Identify which cell holds the provided text, then report its (X, Y) central coordinate. 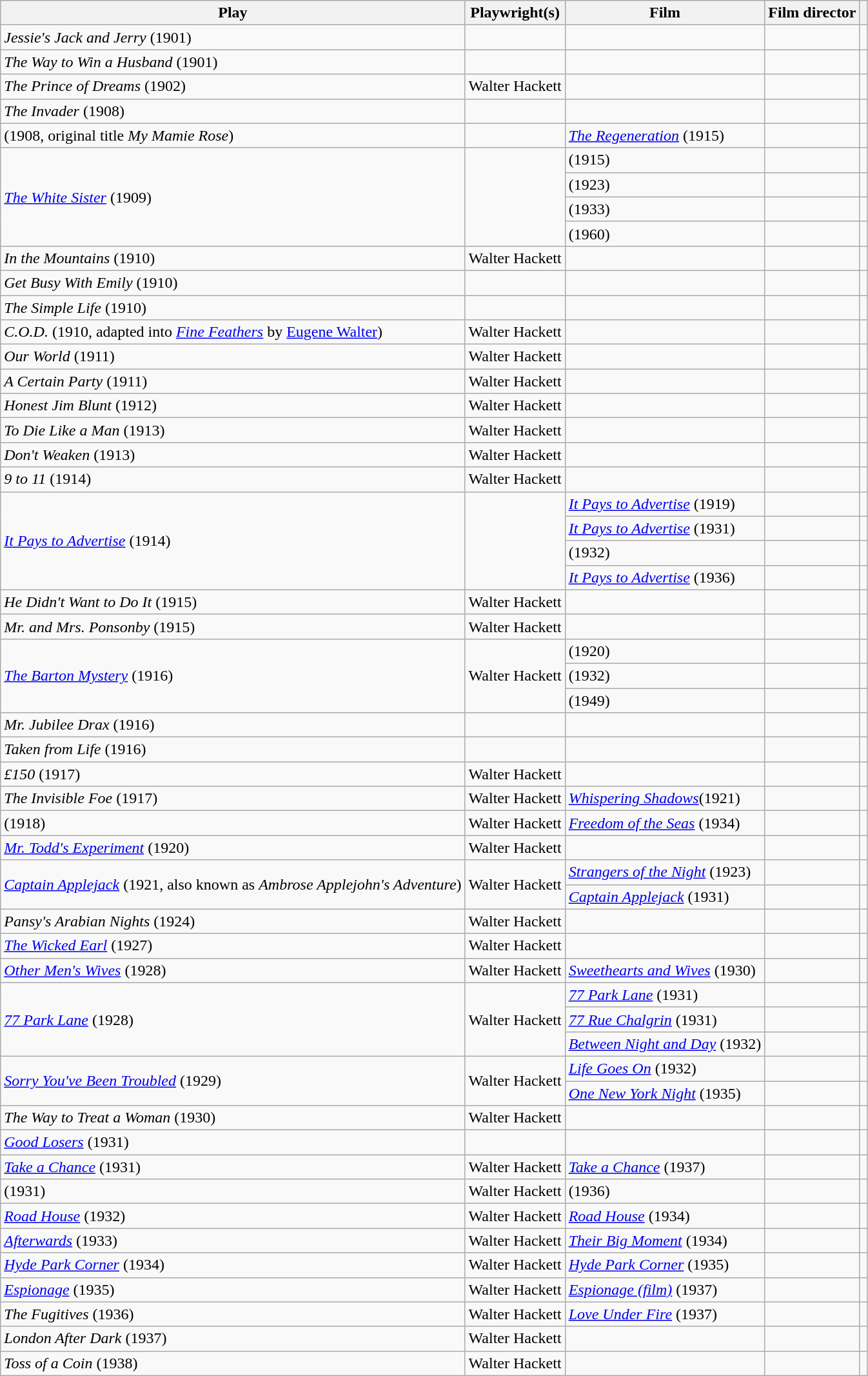
Taken from Life (1916) (233, 750)
It Pays to Advertise (1914) (233, 541)
77 Rue Chalgrin (1931) (665, 1019)
The White Sister (1909) (233, 197)
Pansy's Arabian Nights (1924) (233, 921)
In the Mountains (1910) (233, 258)
£150 (1917) (233, 774)
(1918) (233, 823)
The Invader (1908) (233, 111)
Afterwards (1933) (233, 1241)
Mr. Todd's Experiment (1920) (233, 848)
Take a Chance (1931) (233, 1167)
C.O.D. (1910, adapted into Fine Feathers by Eugene Walter) (233, 332)
Love Under Fire (1937) (665, 1314)
The Barton Mystery (1916) (233, 675)
The Way to Win a Husband (1901) (233, 62)
Hyde Park Corner (1934) (233, 1265)
(1908, original title My Mamie Rose) (233, 135)
9 to 11 (1914) (233, 479)
(1915) (665, 160)
Freedom of the Seas (1934) (665, 823)
The Wicked Earl (1927) (233, 946)
Take a Chance (1937) (665, 1167)
(1949) (665, 700)
Their Big Moment (1934) (665, 1241)
Good Losers (1931) (233, 1142)
(1936) (665, 1192)
Toss of a Coin (1938) (233, 1363)
Sorry You've Been Troubled (1929) (233, 1081)
A Certain Party (1911) (233, 381)
(1923) (665, 184)
Get Busy With Emily (1910) (233, 283)
The Way to Treat a Woman (1930) (233, 1118)
Life Goes On (1932) (665, 1068)
He Didn't Want to Do It (1915) (233, 602)
Whispering Shadows(1921) (665, 799)
The Fugitives (1936) (233, 1314)
It Pays to Advertise (1919) (665, 504)
Jessie's Jack and Jerry (1901) (233, 37)
Other Men's Wives (1928) (233, 970)
Play (233, 13)
Strangers of the Night (1923) (665, 872)
Road House (1934) (665, 1216)
(1933) (665, 209)
Playwright(s) (515, 13)
(1931) (233, 1192)
77 Park Lane (1928) (233, 1019)
London After Dark (1937) (233, 1339)
Road House (1932) (233, 1216)
The Regeneration (1915) (665, 135)
Between Night and Day (1932) (665, 1044)
Espionage (1935) (233, 1290)
To Die Like a Man (1913) (233, 430)
Honest Jim Blunt (1912) (233, 406)
Sweethearts and Wives (1930) (665, 970)
Hyde Park Corner (1935) (665, 1265)
Mr. Jubilee Drax (1916) (233, 725)
Captain Applejack (1931) (665, 897)
(1960) (665, 234)
The Simple Life (1910) (233, 308)
Espionage (film) (1937) (665, 1290)
Captain Applejack (1921, also known as Ambrose Applejohn's Adventure) (233, 884)
Don't Weaken (1913) (233, 455)
It Pays to Advertise (1936) (665, 577)
77 Park Lane (1931) (665, 995)
Our World (1911) (233, 357)
One New York Night (1935) (665, 1093)
Film (665, 13)
It Pays to Advertise (1931) (665, 528)
The Invisible Foe (1917) (233, 799)
Mr. and Mrs. Ponsonby (1915) (233, 626)
Film director (813, 13)
(1920) (665, 651)
The Prince of Dreams (1902) (233, 86)
